Locate the cell with the specified text and output its [X, Y] center coordinate. 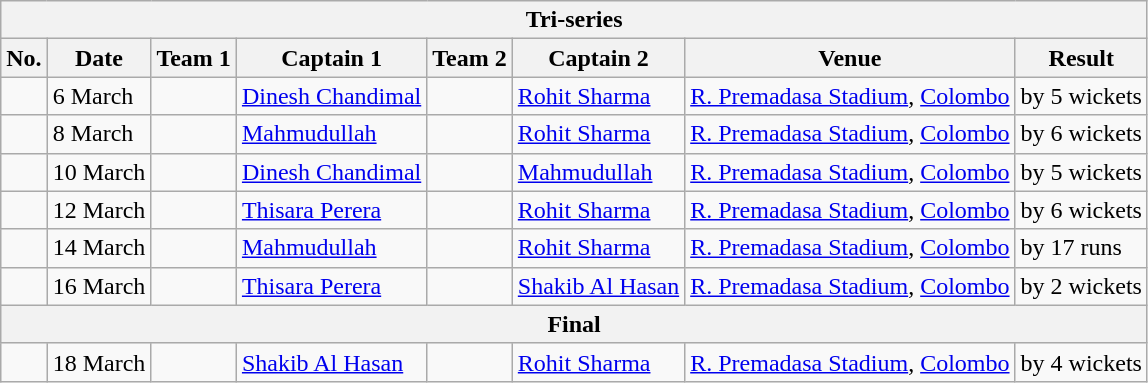
12 March [99, 210]
Team 2 [470, 58]
16 March [99, 286]
Result [1081, 58]
18 March [99, 362]
Captain 2 [598, 58]
10 March [99, 172]
6 March [99, 96]
Date [99, 58]
by 4 wickets [1081, 362]
Captain 1 [331, 58]
8 March [99, 134]
Venue [850, 58]
by 17 runs [1081, 248]
14 March [99, 248]
Tri-series [574, 20]
No. [24, 58]
Team 1 [194, 58]
Final [574, 324]
by 2 wickets [1081, 286]
